From the cell containing the given text, extract its center point as [X, Y] coordinate. 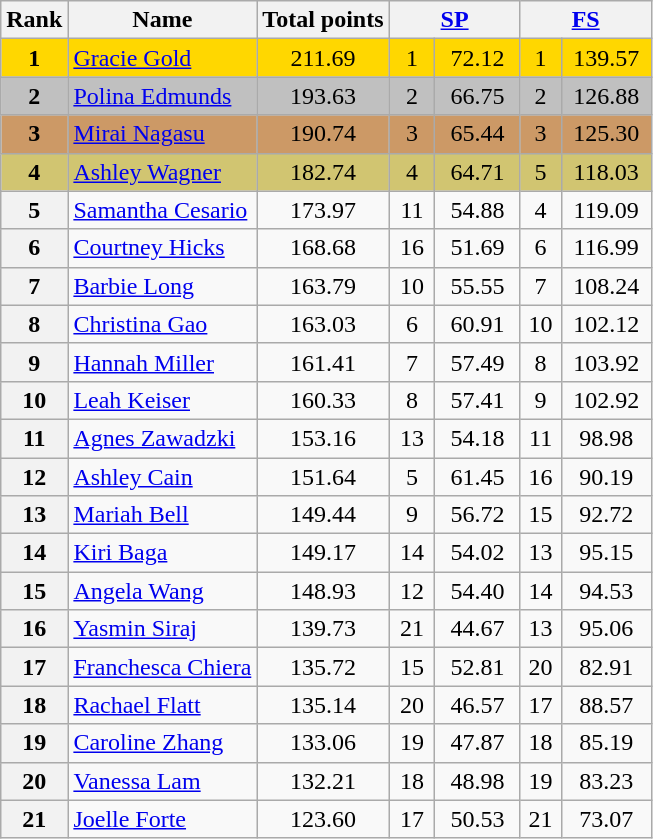
Mariah Bell [162, 515]
54.40 [478, 591]
83.23 [606, 781]
102.92 [606, 400]
57.41 [478, 400]
118.03 [606, 172]
85.19 [606, 743]
163.79 [323, 286]
56.72 [478, 515]
139.57 [606, 58]
90.19 [606, 477]
139.73 [323, 629]
119.09 [606, 210]
103.92 [606, 362]
Vanessa Lam [162, 781]
46.57 [478, 705]
Total points [323, 20]
54.02 [478, 553]
FS [586, 20]
60.91 [478, 324]
135.14 [323, 705]
52.81 [478, 667]
211.69 [323, 58]
Polina Edmunds [162, 96]
153.16 [323, 438]
51.69 [478, 248]
SP [454, 20]
57.49 [478, 362]
94.53 [606, 591]
44.67 [478, 629]
82.91 [606, 667]
102.12 [606, 324]
116.99 [606, 248]
54.18 [478, 438]
Rank [34, 20]
133.06 [323, 743]
149.17 [323, 553]
Ashley Cain [162, 477]
55.55 [478, 286]
182.74 [323, 172]
65.44 [478, 134]
193.63 [323, 96]
Mirai Nagasu [162, 134]
Rachael Flatt [162, 705]
173.97 [323, 210]
160.33 [323, 400]
Joelle Forte [162, 819]
Ashley Wagner [162, 172]
72.12 [478, 58]
149.44 [323, 515]
88.57 [606, 705]
123.60 [323, 819]
151.64 [323, 477]
73.07 [606, 819]
Courtney Hicks [162, 248]
108.24 [606, 286]
Hannah Miller [162, 362]
50.53 [478, 819]
98.98 [606, 438]
92.72 [606, 515]
Yasmin Siraj [162, 629]
Christina Gao [162, 324]
64.71 [478, 172]
135.72 [323, 667]
190.74 [323, 134]
95.06 [606, 629]
Franchesca Chiera [162, 667]
47.87 [478, 743]
132.21 [323, 781]
148.93 [323, 591]
161.41 [323, 362]
61.45 [478, 477]
Name [162, 20]
Kiri Baga [162, 553]
95.15 [606, 553]
Gracie Gold [162, 58]
Barbie Long [162, 286]
54.88 [478, 210]
168.68 [323, 248]
Caroline Zhang [162, 743]
Angela Wang [162, 591]
125.30 [606, 134]
66.75 [478, 96]
Agnes Zawadzki [162, 438]
48.98 [478, 781]
126.88 [606, 96]
Leah Keiser [162, 400]
Samantha Cesario [162, 210]
163.03 [323, 324]
